Search for the cell housing the specified text and yield its [x, y] center coordinate. 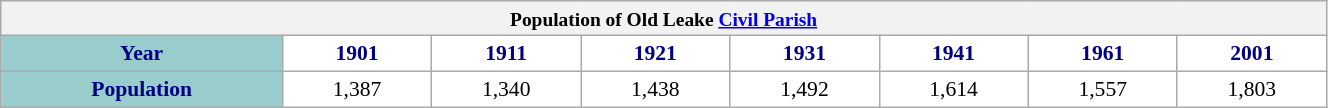
1941 [954, 54]
Population of Old Leake Civil Parish [664, 18]
1901 [356, 54]
2001 [1252, 54]
1,438 [656, 90]
Year [142, 54]
1,557 [1102, 90]
Population [142, 90]
1911 [506, 54]
1,492 [804, 90]
1961 [1102, 54]
1,803 [1252, 90]
1,387 [356, 90]
1931 [804, 54]
1,614 [954, 90]
1921 [656, 54]
1,340 [506, 90]
